Identify which cell holds the provided text, then report its (X, Y) central coordinate. 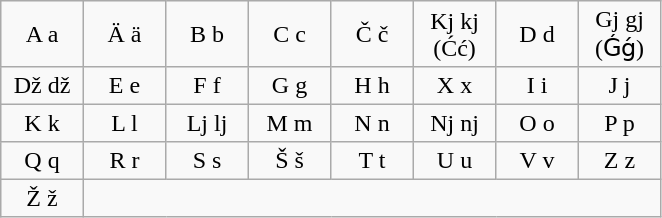
J j (619, 86)
Š š (289, 161)
H h (372, 86)
A a (42, 34)
Gj gj (Ǵǵ) (619, 34)
O o (537, 123)
Ä ä (124, 34)
C c (289, 34)
Dž dž (42, 86)
X x (454, 86)
Q q (42, 161)
Kj kj (Ćć) (454, 34)
D d (537, 34)
B b (207, 34)
F f (207, 86)
E e (124, 86)
R r (124, 161)
G g (289, 86)
M m (289, 123)
V v (537, 161)
Lj lj (207, 123)
T t (372, 161)
P p (619, 123)
U u (454, 161)
Nj nj (454, 123)
I i (537, 86)
N n (372, 123)
S s (207, 161)
K k (42, 123)
Č č (372, 34)
Z z (619, 161)
L l (124, 123)
Ž ž (42, 198)
